Find where the given text appears and provide that cell's center as (X, Y) coordinate. 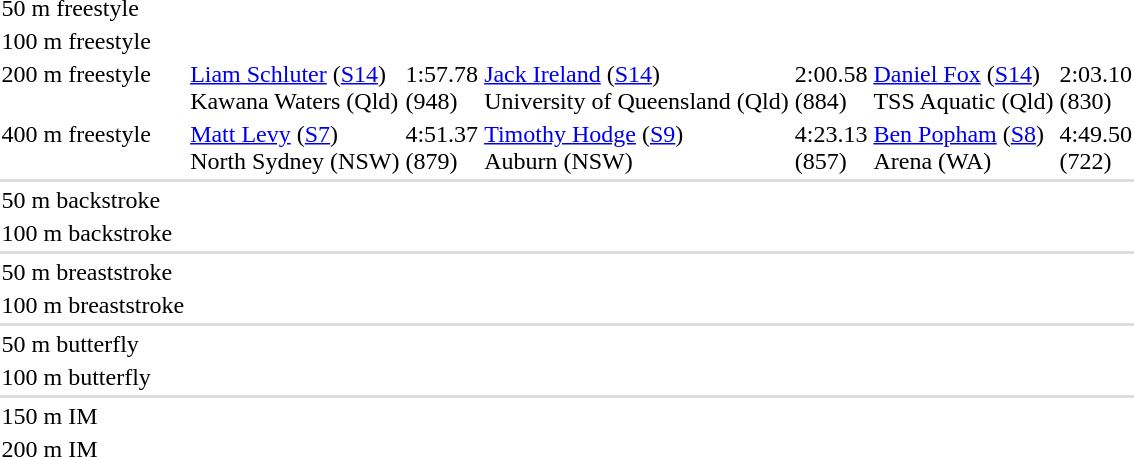
100 m backstroke (93, 233)
Timothy Hodge (S9)Auburn (NSW) (637, 148)
200 m freestyle (93, 88)
400 m freestyle (93, 148)
Liam Schluter (S14)Kawana Waters (Qld) (295, 88)
50 m backstroke (93, 200)
100 m breaststroke (93, 305)
Jack Ireland (S14)University of Queensland (Qld) (637, 88)
1:57.78(948) (442, 88)
4:51.37(879) (442, 148)
50 m breaststroke (93, 272)
2:03.10(830) (1096, 88)
100 m butterfly (93, 377)
100 m freestyle (93, 41)
150 m IM (93, 416)
4:23.13(857) (831, 148)
Daniel Fox (S14)TSS Aquatic (Qld) (964, 88)
4:49.50(722) (1096, 148)
Ben Popham (S8)Arena (WA) (964, 148)
50 m butterfly (93, 344)
Matt Levy (S7)North Sydney (NSW) (295, 148)
2:00.58(884) (831, 88)
